Search for the cell housing the specified text and yield its (X, Y) center coordinate. 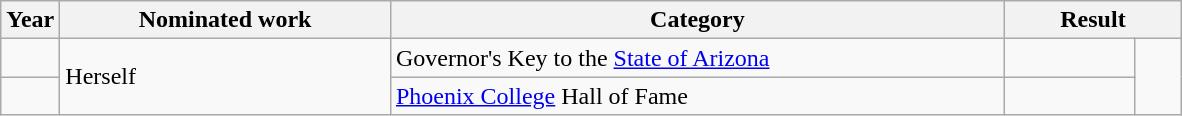
Category (697, 20)
Phoenix College Hall of Fame (697, 96)
Nominated work (226, 20)
Result (1092, 20)
Herself (226, 77)
Governor's Key to the State of Arizona (697, 58)
Year (30, 20)
